Output the (x, y) coordinate of the center of the cell containing the given text.  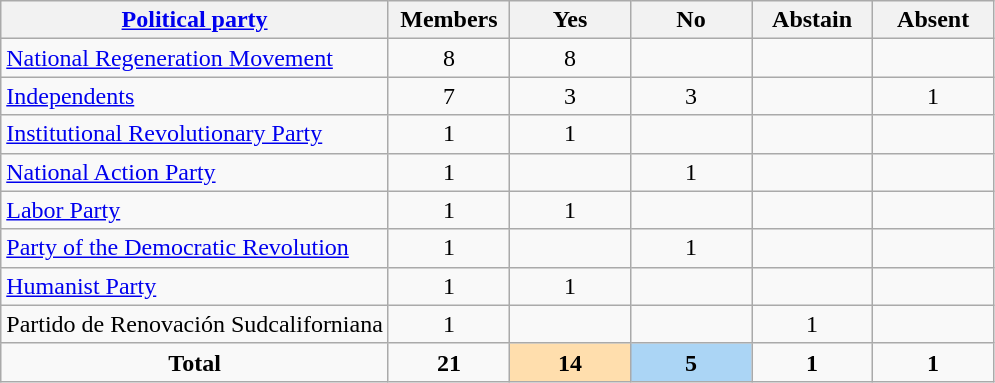
7 (448, 96)
Independents (195, 96)
14 (570, 362)
Labor Party (195, 210)
Partido de Renovación Sudcaliforniana (195, 324)
Yes (570, 20)
21 (448, 362)
Party of the Democratic Revolution (195, 248)
Humanist Party (195, 286)
National Regeneration Movement (195, 58)
Members (448, 20)
Total (195, 362)
5 (690, 362)
National Action Party (195, 172)
Abstain (812, 20)
Absent (934, 20)
Institutional Revolutionary Party (195, 134)
No (690, 20)
Political party (195, 20)
